Locate the cell with the specified text and output its (x, y) center coordinate. 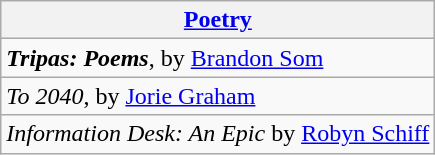
Poetry (218, 20)
Tripas: Poems, by Brandon Som (218, 58)
To 2040, by Jorie Graham (218, 96)
Information Desk: An Epic by Robyn Schiff (218, 134)
